Locate the cell with the specified text and output its [x, y] center coordinate. 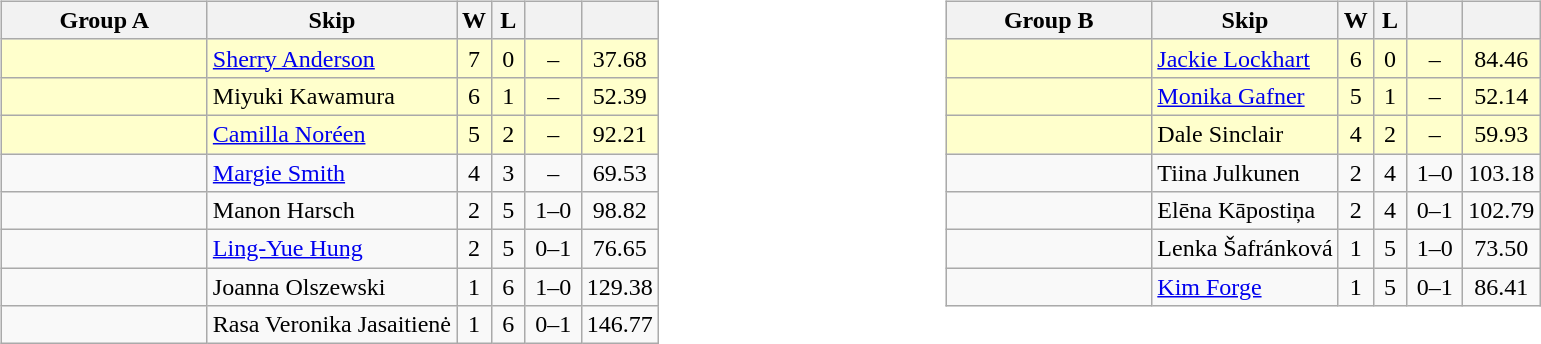
129.38 [620, 287]
69.53 [620, 173]
Miyuki Kawamura [332, 96]
92.21 [620, 134]
37.68 [620, 58]
Camilla Noréen [332, 134]
146.77 [620, 325]
52.14 [1502, 96]
98.82 [620, 211]
Rasa Veronika Jasaitienė [332, 325]
Ling-Yue Hung [332, 249]
Jackie Lockhart [1245, 58]
86.41 [1502, 287]
7 [474, 58]
Sherry Anderson [332, 58]
Lenka Šafránková [1245, 249]
Group A [104, 20]
59.93 [1502, 134]
102.79 [1502, 211]
Kim Forge [1245, 287]
52.39 [620, 96]
Joanna Olszewski [332, 287]
Margie Smith [332, 173]
76.65 [620, 249]
Elēna Kāpostiņa [1245, 211]
Tiina Julkunen [1245, 173]
Manon Harsch [332, 211]
84.46 [1502, 58]
Group B [1049, 20]
73.50 [1502, 249]
Monika Gafner [1245, 96]
Dale Sinclair [1245, 134]
3 [509, 173]
103.18 [1502, 173]
